Identify which cell holds the provided text, then report its [x, y] central coordinate. 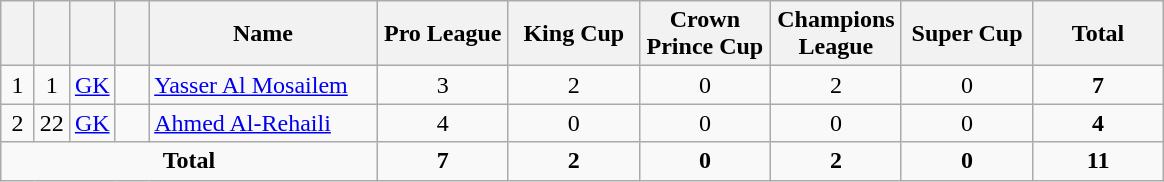
Super Cup [966, 34]
11 [1098, 161]
Pro League [442, 34]
Ahmed Al-Rehaili [264, 123]
3 [442, 85]
Champions League [836, 34]
Name [264, 34]
22 [52, 123]
Yasser Al Mosailem [264, 85]
Crown Prince Cup [704, 34]
King Cup [574, 34]
